Locate the cell with the specified text and output its [X, Y] center coordinate. 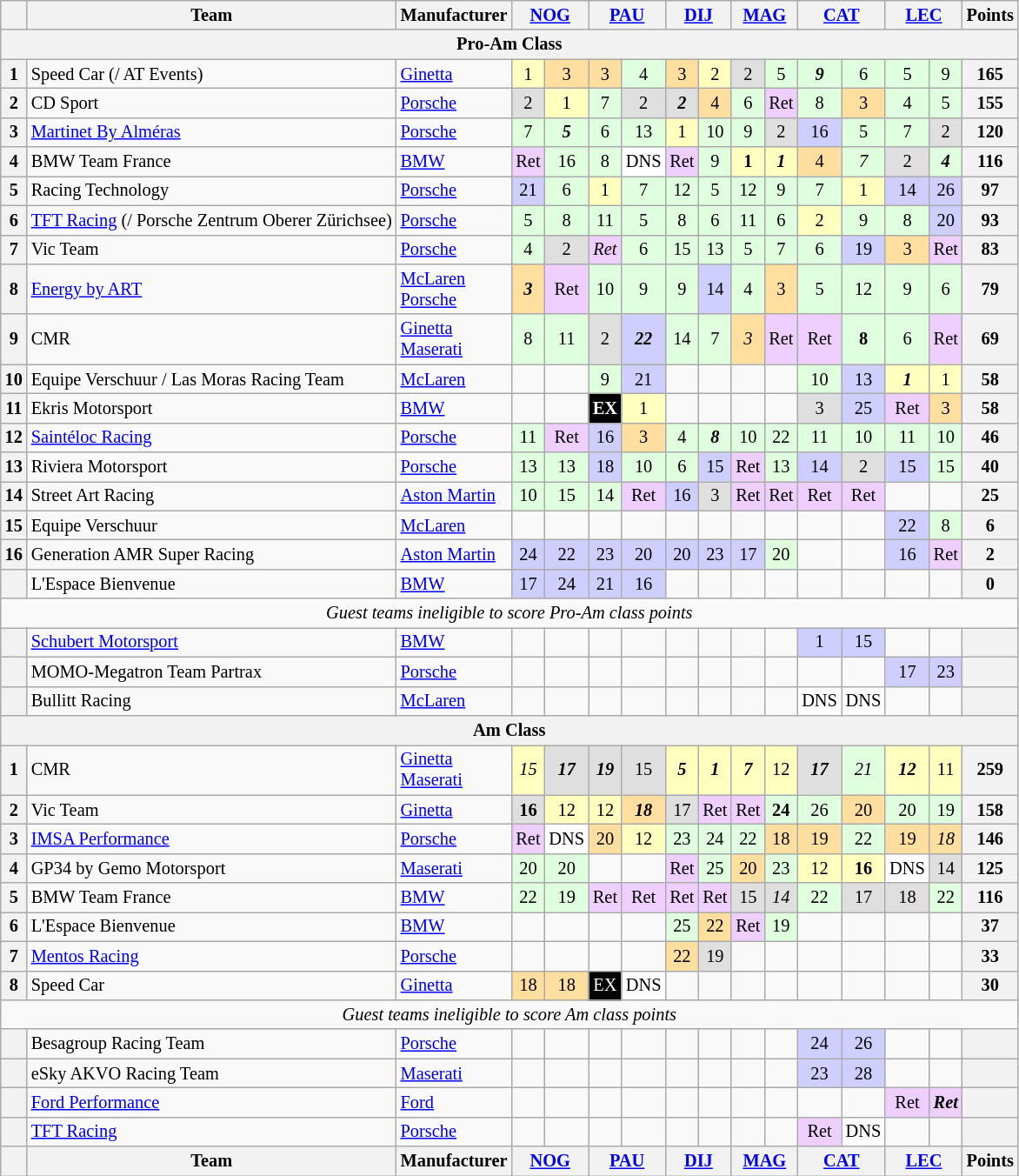
Ford Performance [212, 1102]
Martinet By Alméras [212, 132]
125 [990, 868]
Besagroup Racing Team [212, 1044]
IMSA Performance [212, 839]
69 [990, 339]
Pro-Am Class [509, 44]
30 [990, 986]
CD Sport [212, 103]
Am Class [509, 730]
155 [990, 103]
Equipe Verschuur / Las Moras Racing Team [212, 379]
TFT Racing (/ Porsche Zentrum Oberer Zürichsee) [212, 220]
TFT Racing [212, 1132]
79 [990, 289]
40 [990, 467]
Mentos Racing [212, 956]
Saintéloc Racing [212, 438]
259 [990, 770]
GP34 by Gemo Motorsport [212, 868]
Speed Car (/ AT Events) [212, 74]
McLarenPorsche [454, 289]
Guest teams ineligible to score Pro-Am class points [509, 613]
Equipe Verschuur [212, 525]
28 [863, 1073]
Generation AMR Super Racing [212, 554]
Ford [454, 1102]
83 [990, 250]
Bullitt Racing [212, 701]
165 [990, 74]
97 [990, 190]
Street Art Racing [212, 496]
Speed Car [212, 986]
46 [990, 438]
0 [990, 584]
93 [990, 220]
Energy by ART [212, 289]
Schubert Motorsport [212, 642]
37 [990, 926]
eSky AKVO Racing Team [212, 1073]
Guest teams ineligible to score Am class points [509, 1014]
Riviera Motorsport [212, 467]
158 [990, 810]
33 [990, 956]
MOMO-Megatron Team Partrax [212, 672]
Racing Technology [212, 190]
Ekris Motorsport [212, 408]
120 [990, 132]
146 [990, 839]
